Find where the given text appears and provide that cell's center as [x, y] coordinate. 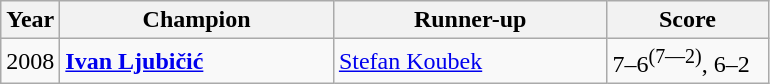
2008 [30, 62]
Ivan Ljubičić [197, 62]
Year [30, 20]
Runner-up [470, 20]
Stefan Koubek [470, 62]
Score [688, 20]
Champion [197, 20]
7–6(7—2), 6–2 [688, 62]
